Capture the cell that displays the provided text and extract its (X, Y) central coordinate. 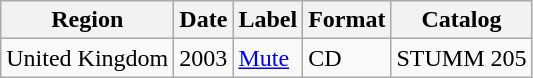
2003 (204, 58)
Region (88, 20)
Mute (268, 58)
United Kingdom (88, 58)
STUMM 205 (462, 58)
Date (204, 20)
CD (347, 58)
Format (347, 20)
Label (268, 20)
Catalog (462, 20)
